Identify which cell holds the provided text, then report its (x, y) central coordinate. 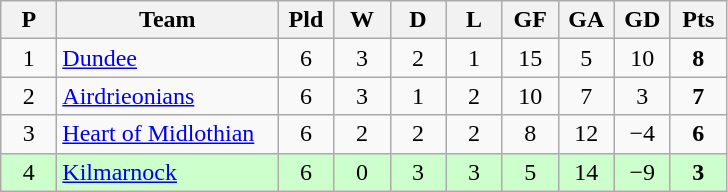
GA (586, 20)
Heart of Midlothian (168, 134)
Kilmarnock (168, 172)
D (418, 20)
Dundee (168, 58)
12 (586, 134)
P (29, 20)
14 (586, 172)
4 (29, 172)
W (362, 20)
GD (642, 20)
L (474, 20)
0 (362, 172)
Pts (698, 20)
GF (530, 20)
Pld (306, 20)
15 (530, 58)
−9 (642, 172)
Team (168, 20)
Airdrieonians (168, 96)
−4 (642, 134)
